Locate the cell with the specified text and output its (x, y) center coordinate. 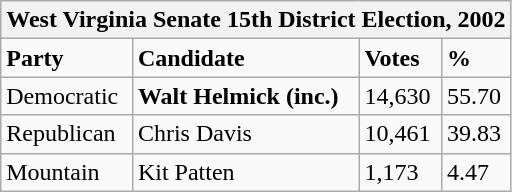
4.47 (476, 172)
14,630 (400, 96)
% (476, 58)
Party (67, 58)
Republican (67, 134)
West Virginia Senate 15th District Election, 2002 (256, 20)
55.70 (476, 96)
Democratic (67, 96)
10,461 (400, 134)
Walt Helmick (inc.) (246, 96)
Chris Davis (246, 134)
39.83 (476, 134)
Votes (400, 58)
Candidate (246, 58)
Kit Patten (246, 172)
Mountain (67, 172)
1,173 (400, 172)
